Search for the cell housing the specified text and yield its [x, y] center coordinate. 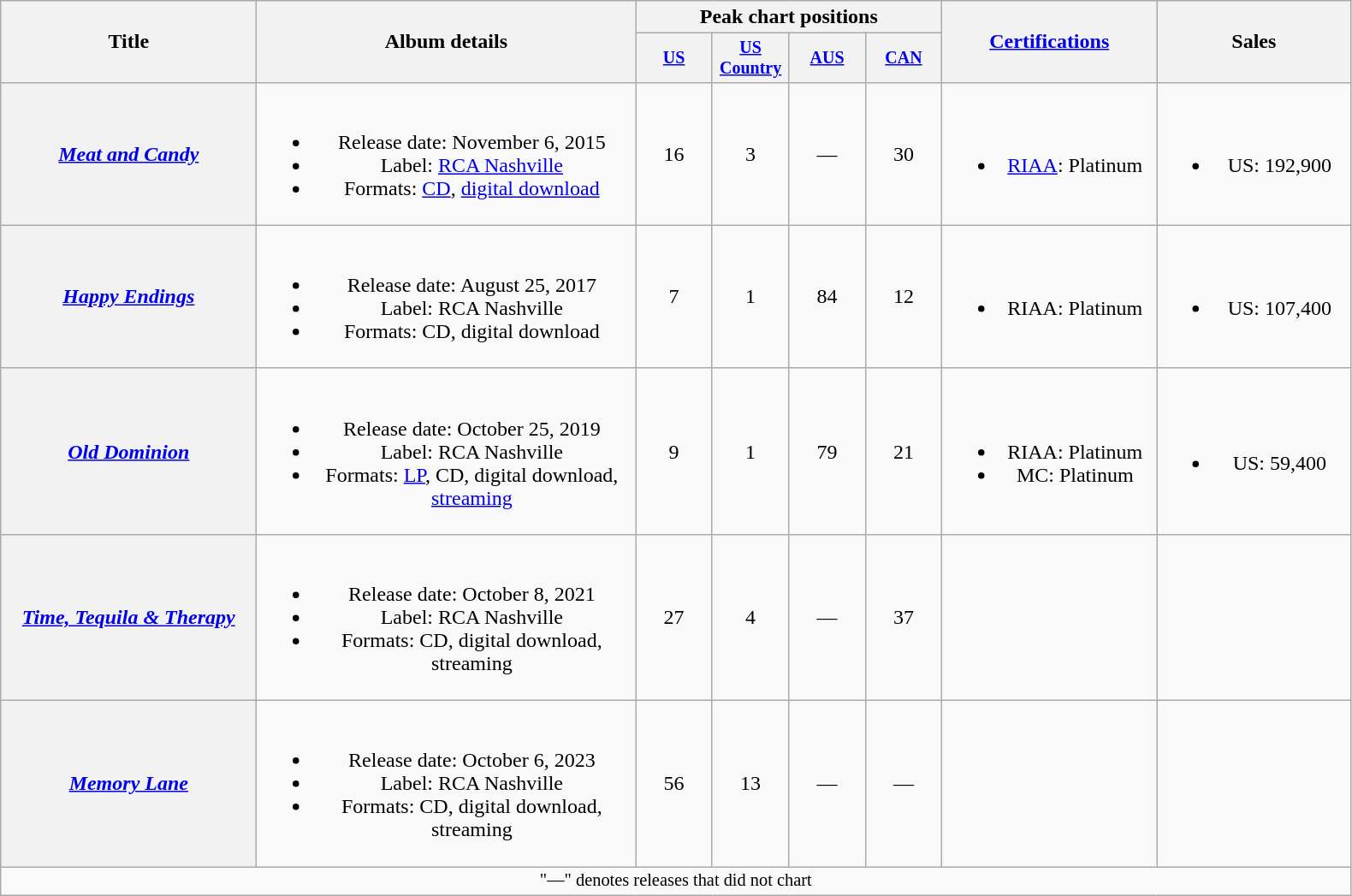
16 [674, 154]
Release date: October 25, 2019Label: RCA NashvilleFormats: LP, CD, digital download, streaming [447, 451]
4 [750, 617]
Meat and Candy [128, 154]
12 [904, 296]
Release date: October 8, 2021Label: RCA NashvilleFormats: CD, digital download, streaming [447, 617]
Release date: October 6, 2023Label: RCA NashvilleFormats: CD, digital download, streaming [447, 784]
30 [904, 154]
21 [904, 451]
Release date: November 6, 2015Label: RCA NashvilleFormats: CD, digital download [447, 154]
9 [674, 451]
US Country [750, 58]
US [674, 58]
7 [674, 296]
RIAA: PlatinumMC: Platinum [1049, 451]
CAN [904, 58]
Old Dominion [128, 451]
Memory Lane [128, 784]
Peak chart positions [789, 17]
37 [904, 617]
US: 59,400 [1254, 451]
56 [674, 784]
13 [750, 784]
84 [827, 296]
Happy Endings [128, 296]
3 [750, 154]
AUS [827, 58]
US: 192,900 [1254, 154]
Title [128, 42]
27 [674, 617]
Album details [447, 42]
Release date: August 25, 2017Label: RCA NashvilleFormats: CD, digital download [447, 296]
US: 107,400 [1254, 296]
Certifications [1049, 42]
"—" denotes releases that did not chart [676, 881]
Sales [1254, 42]
Time, Tequila & Therapy [128, 617]
79 [827, 451]
